Identify which cell holds the provided text, then report its (X, Y) central coordinate. 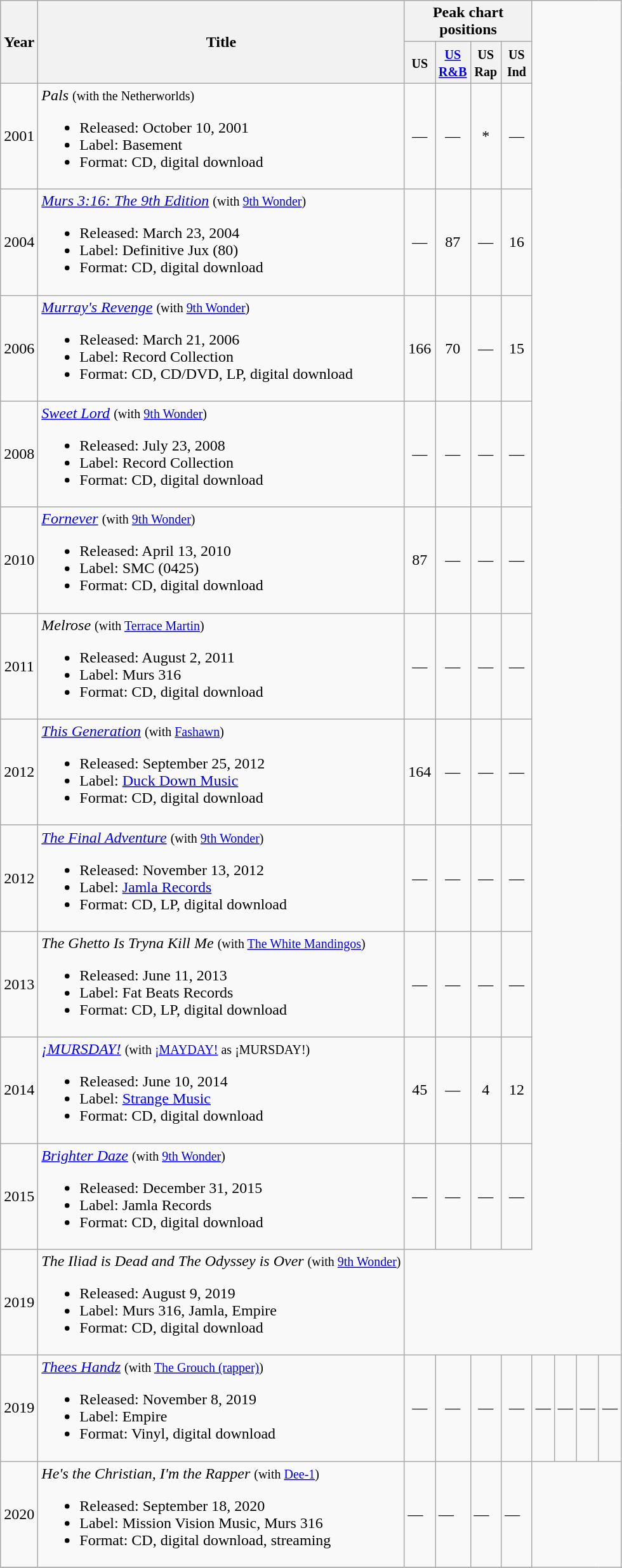
2020 (19, 1514)
Sweet Lord (with 9th Wonder)Released: July 23, 2008Label: Record CollectionFormat: CD, digital download (221, 454)
Year (19, 42)
2004 (19, 242)
12 (517, 1090)
Peak chart positions (468, 22)
Murray's Revenge (with 9th Wonder)Released: March 21, 2006Label: Record CollectionFormat: CD, CD/DVD, LP, digital download (221, 348)
US (420, 62)
2011 (19, 666)
16 (517, 242)
2010 (19, 560)
The Final Adventure (with 9th Wonder)Released: November 13, 2012Label: Jamla RecordsFormat: CD, LP, digital download (221, 878)
15 (517, 348)
45 (420, 1090)
Pals (with the Netherworlds)Released: October 10, 2001Label: BasementFormat: CD, digital download (221, 136)
The Ghetto Is Tryna Kill Me (with The White Mandingos)Released: June 11, 2013Label: Fat Beats RecordsFormat: CD, LP, digital download (221, 984)
2001 (19, 136)
166 (420, 348)
2008 (19, 454)
2013 (19, 984)
* (486, 136)
2015 (19, 1197)
Title (221, 42)
70 (453, 348)
¡MURSDAY! (with ¡MAYDAY! as ¡MURSDAY!)Released: June 10, 2014Label: Strange MusicFormat: CD, digital download (221, 1090)
4 (486, 1090)
US R&B (453, 62)
US Rap (486, 62)
2006 (19, 348)
Fornever (with 9th Wonder)Released: April 13, 2010Label: SMC (0425)Format: CD, digital download (221, 560)
US Ind (517, 62)
164 (420, 772)
Thees Handz (with The Grouch (rapper))Released: November 8, 2019Label: EmpireFormat: Vinyl, digital download (221, 1409)
2014 (19, 1090)
The Iliad is Dead and The Odyssey is Over (with 9th Wonder)Released: August 9, 2019Label: Murs 316, Jamla, EmpireFormat: CD, digital download (221, 1302)
Melrose (with Terrace Martin)Released: August 2, 2011Label: Murs 316Format: CD, digital download (221, 666)
Brighter Daze (with 9th Wonder)Released: December 31, 2015Label: Jamla RecordsFormat: CD, digital download (221, 1197)
This Generation (with Fashawn)Released: September 25, 2012Label: Duck Down MusicFormat: CD, digital download (221, 772)
Murs 3:16: The 9th Edition (with 9th Wonder)Released: March 23, 2004Label: Definitive Jux (80)Format: CD, digital download (221, 242)
